Search for the cell housing the specified text and yield its (X, Y) center coordinate. 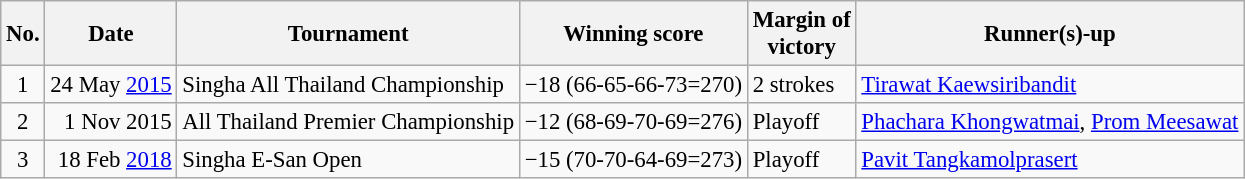
No. (23, 34)
Winning score (633, 34)
Tirawat Kaewsiribandit (1050, 85)
2 (23, 122)
1 Nov 2015 (111, 122)
All Thailand Premier Championship (348, 122)
Runner(s)-up (1050, 34)
Pavit Tangkamolprasert (1050, 160)
24 May 2015 (111, 85)
18 Feb 2018 (111, 160)
Tournament (348, 34)
1 (23, 85)
Singha E-San Open (348, 160)
Phachara Khongwatmai, Prom Meesawat (1050, 122)
−15 (70-70-64-69=273) (633, 160)
3 (23, 160)
−18 (66-65-66-73=270) (633, 85)
2 strokes (802, 85)
Singha All Thailand Championship (348, 85)
Date (111, 34)
−12 (68-69-70-69=276) (633, 122)
Margin ofvictory (802, 34)
